Identify which cell holds the provided text, then report its (x, y) central coordinate. 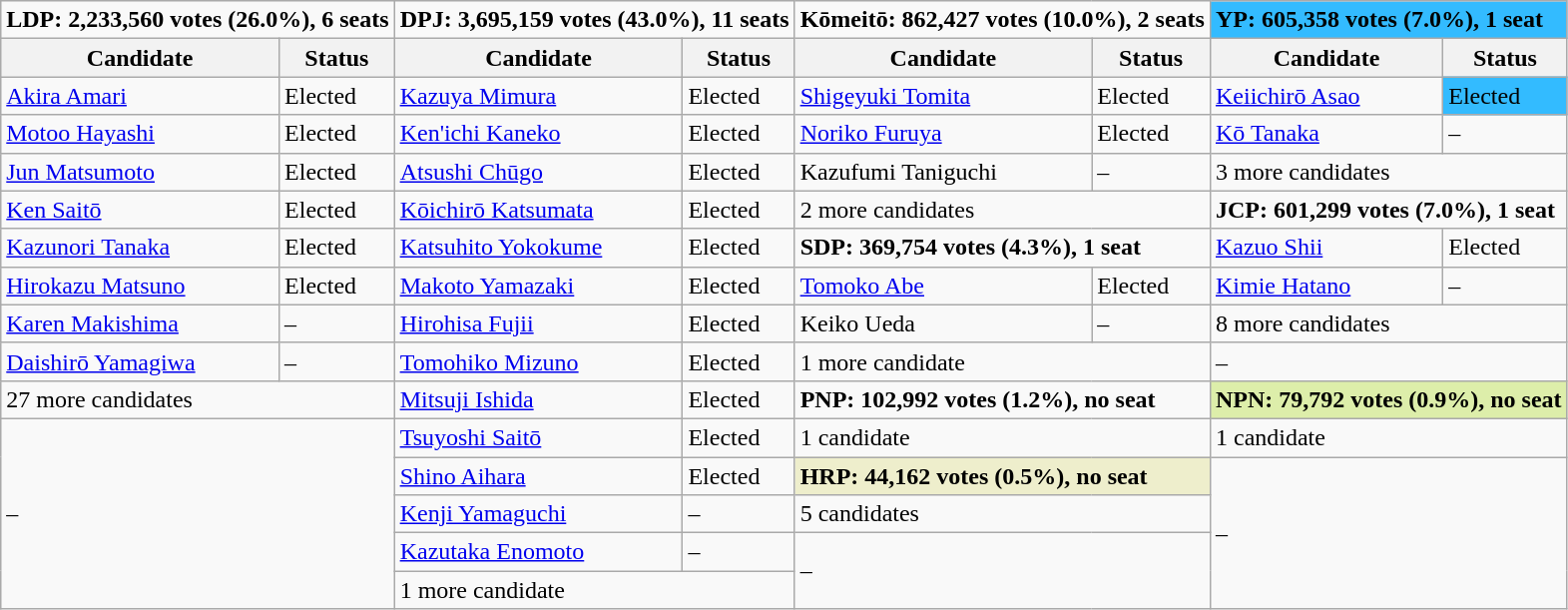
Kazunori Tanaka (140, 248)
Ken'ichi Kaneko (539, 134)
DPJ: 3,695,159 votes (43.0%), 11 seats (595, 20)
Keiichirō Asao (1325, 96)
Akira Amari (140, 96)
Kō Tanaka (1325, 134)
SDP: 369,754 votes (4.3%), 1 seat (1002, 248)
Motoo Hayashi (140, 134)
Kazuo Shii (1325, 248)
Jun Matsumoto (140, 172)
Daishirō Yamagiwa (140, 361)
HRP: 44,162 votes (0.5%), no seat (1002, 476)
Hirohisa Fujii (539, 323)
Katsuhito Yokokume (539, 248)
JCP: 601,299 votes (7.0%), 1 seat (1388, 210)
Kazutaka Enomoto (539, 552)
8 more candidates (1388, 323)
Keiko Ueda (943, 323)
5 candidates (1002, 514)
Tomohiko Mizuno (539, 361)
YP: 605,358 votes (7.0%), 1 seat (1388, 20)
Kenji Yamaguchi (539, 514)
Noriko Furuya (943, 134)
NPN: 79,792 votes (0.9%), no seat (1388, 399)
2 more candidates (1002, 210)
Tomoko Abe (943, 286)
Ken Saitō (140, 210)
Hirokazu Matsuno (140, 286)
Kazufumi Taniguchi (943, 172)
Tsuyoshi Saitō (539, 437)
PNP: 102,992 votes (1.2%), no seat (1002, 399)
Shigeyuki Tomita (943, 96)
3 more candidates (1388, 172)
Kōichirō Katsumata (539, 210)
Kazuya Mimura (539, 96)
Mitsuji Ishida (539, 399)
Atsushi Chūgo (539, 172)
Makoto Yamazaki (539, 286)
LDP: 2,233,560 votes (26.0%), 6 seats (198, 20)
Karen Makishima (140, 323)
Kōmeitō: 862,427 votes (10.0%), 2 seats (1002, 20)
Kimie Hatano (1325, 286)
Shino Aihara (539, 476)
27 more candidates (198, 399)
